Detect which cell encompasses the target text, then output its (x, y) center coordinate. 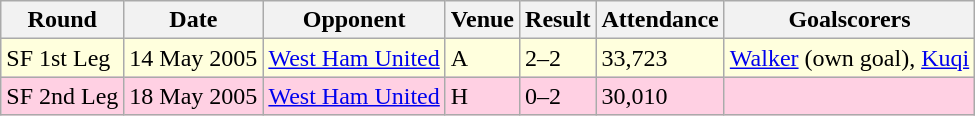
Venue (482, 20)
Attendance (660, 20)
18 May 2005 (194, 96)
14 May 2005 (194, 58)
H (482, 96)
SF 2nd Leg (62, 96)
2–2 (558, 58)
A (482, 58)
Opponent (354, 20)
SF 1st Leg (62, 58)
0–2 (558, 96)
Result (558, 20)
33,723 (660, 58)
Round (62, 20)
Walker (own goal), Kuqi (849, 58)
Goalscorers (849, 20)
30,010 (660, 96)
Date (194, 20)
